From the cell containing the given text, extract its center point as [x, y] coordinate. 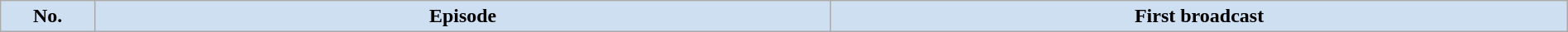
First broadcast [1199, 16]
Episode [462, 16]
No. [48, 16]
